Return (x, y) of the center of cell containing provided text 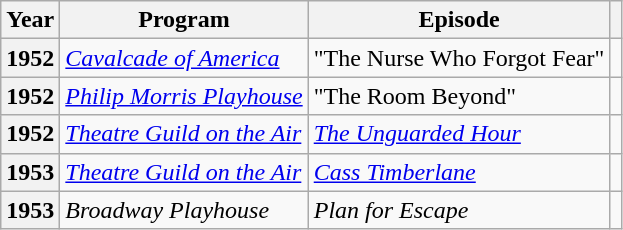
"The Nurse Who Forgot Fear" (459, 58)
Episode (459, 20)
Cass Timberlane (459, 172)
Philip Morris Playhouse (184, 96)
Program (184, 20)
Plan for Escape (459, 210)
Cavalcade of America (184, 58)
"The Room Beyond" (459, 96)
Year (30, 20)
Broadway Playhouse (184, 210)
The Unguarded Hour (459, 134)
